Identify which cell holds the provided text, then report its [X, Y] central coordinate. 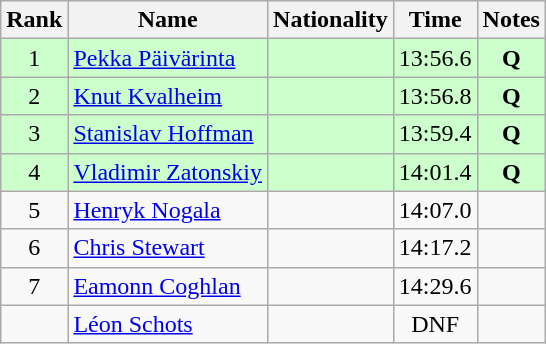
Stanislav Hoffman [168, 134]
Eamonn Coghlan [168, 286]
Knut Kvalheim [168, 96]
Henryk Nogala [168, 210]
Rank [34, 20]
13:59.4 [435, 134]
14:07.0 [435, 210]
14:01.4 [435, 172]
Vladimir Zatonskiy [168, 172]
Chris Stewart [168, 248]
1 [34, 58]
4 [34, 172]
13:56.8 [435, 96]
2 [34, 96]
14:17.2 [435, 248]
13:56.6 [435, 58]
Pekka Päivärinta [168, 58]
Name [168, 20]
Time [435, 20]
Notes [511, 20]
6 [34, 248]
Léon Schots [168, 324]
14:29.6 [435, 286]
5 [34, 210]
7 [34, 286]
3 [34, 134]
Nationality [331, 20]
DNF [435, 324]
